Pinpoint the cell where the given text exists, returning its [X, Y] midpoint coordinate. 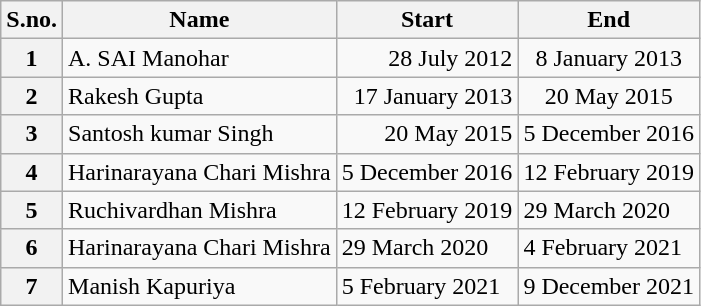
Start [427, 20]
7 [32, 286]
Name [200, 20]
3 [32, 134]
5 February 2021 [427, 286]
2 [32, 96]
S.no. [32, 20]
Ruchivardhan Mishra [200, 210]
17 January 2013 [427, 96]
Manish Kapuriya [200, 286]
1 [32, 58]
End [609, 20]
8 January 2013 [609, 58]
Rakesh Gupta [200, 96]
5 [32, 210]
Santosh kumar Singh [200, 134]
A. SAI Manohar [200, 58]
4 February 2021 [609, 248]
9 December 2021 [609, 286]
6 [32, 248]
4 [32, 172]
28 July 2012 [427, 58]
